Detect which cell encompasses the target text, then output its (X, Y) center coordinate. 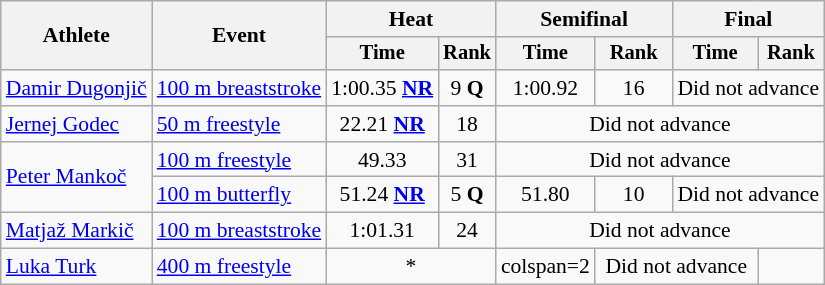
100 m butterfly (239, 195)
1:00.35 NR (382, 88)
9 Q (467, 88)
Matjaž Markič (76, 231)
16 (634, 88)
400 m freestyle (239, 267)
Peter Mankoč (76, 178)
Semifinal (584, 19)
51.24 NR (382, 195)
Event (239, 36)
100 m freestyle (239, 160)
* (411, 267)
50 m freestyle (239, 124)
Heat (411, 19)
Final (748, 19)
22.21 NR (382, 124)
49.33 (382, 160)
51.80 (546, 195)
1:00.92 (546, 88)
10 (634, 195)
Jernej Godec (76, 124)
Damir Dugonjič (76, 88)
5 Q (467, 195)
18 (467, 124)
1:01.31 (382, 231)
Athlete (76, 36)
colspan=2 (546, 267)
31 (467, 160)
Luka Turk (76, 267)
24 (467, 231)
